Return [x, y] of the center of cell containing provided text 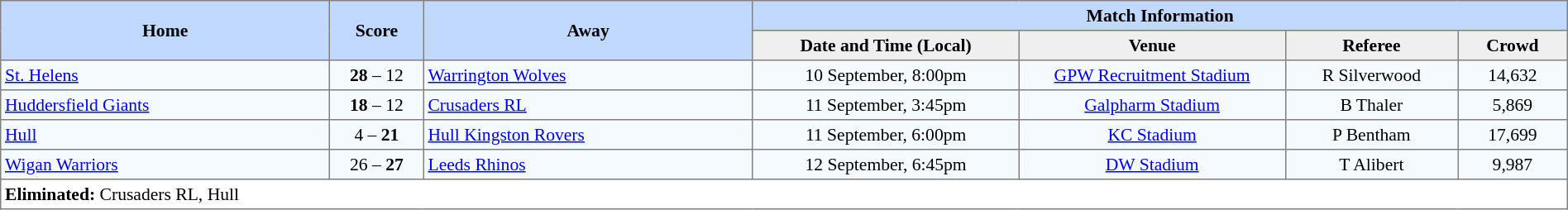
11 September, 3:45pm [886, 105]
4 – 21 [377, 135]
Galpharm Stadium [1152, 105]
DW Stadium [1152, 165]
P Bentham [1371, 135]
Referee [1371, 45]
Home [165, 31]
Venue [1152, 45]
14,632 [1513, 75]
Crusaders RL [588, 105]
9,987 [1513, 165]
Hull [165, 135]
T Alibert [1371, 165]
Huddersfield Giants [165, 105]
11 September, 6:00pm [886, 135]
5,869 [1513, 105]
Leeds Rhinos [588, 165]
Date and Time (Local) [886, 45]
Crowd [1513, 45]
18 – 12 [377, 105]
KC Stadium [1152, 135]
St. Helens [165, 75]
B Thaler [1371, 105]
Warrington Wolves [588, 75]
28 – 12 [377, 75]
Match Information [1159, 16]
R Silverwood [1371, 75]
Away [588, 31]
Hull Kingston Rovers [588, 135]
17,699 [1513, 135]
Score [377, 31]
10 September, 8:00pm [886, 75]
GPW Recruitment Stadium [1152, 75]
Wigan Warriors [165, 165]
Eliminated: Crusaders RL, Hull [784, 194]
12 September, 6:45pm [886, 165]
26 – 27 [377, 165]
